Locate the cell with the specified text and output its [x, y] center coordinate. 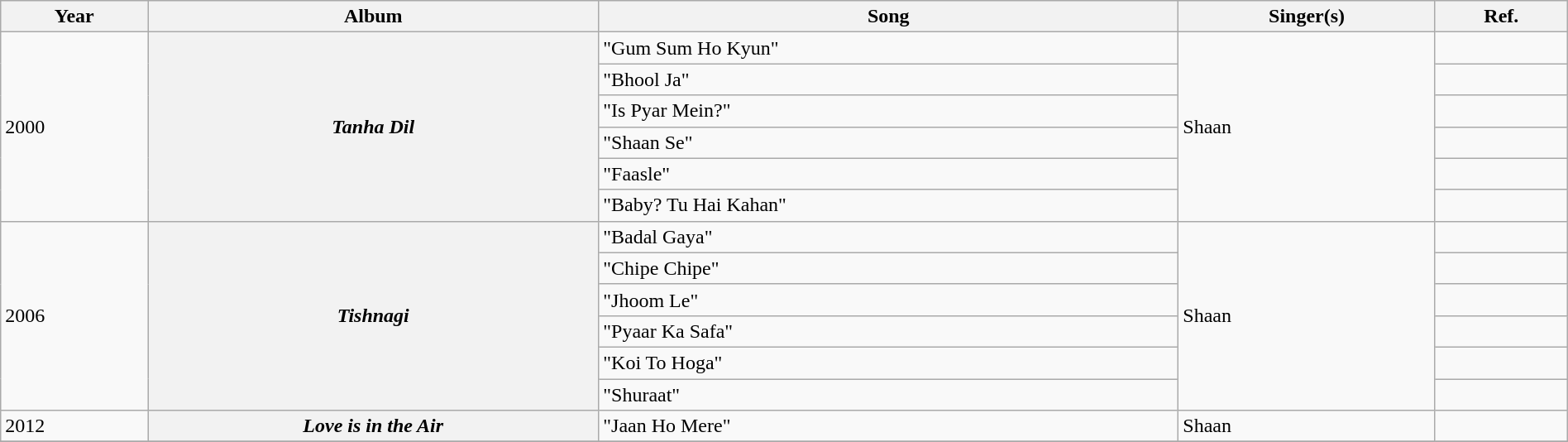
"Bhool Ja" [888, 79]
Tanha Dil [374, 127]
2000 [74, 127]
"Jhoom Le" [888, 300]
"Jaan Ho Mere" [888, 426]
"Pyaar Ka Safa" [888, 331]
Song [888, 17]
"Baby? Tu Hai Kahan" [888, 205]
"Chipe Chipe" [888, 268]
"Shuraat" [888, 395]
"Is Pyar Mein?" [888, 111]
Tishnagi [374, 315]
Album [374, 17]
"Faasle" [888, 174]
Singer(s) [1307, 17]
"Badal Gaya" [888, 237]
Love is in the Air [374, 426]
2006 [74, 315]
"Gum Sum Ho Kyun" [888, 48]
"Koi To Hoga" [888, 363]
2012 [74, 426]
"Shaan Se" [888, 142]
Year [74, 17]
Ref. [1501, 17]
